Return [X, Y] of the center of cell containing provided text 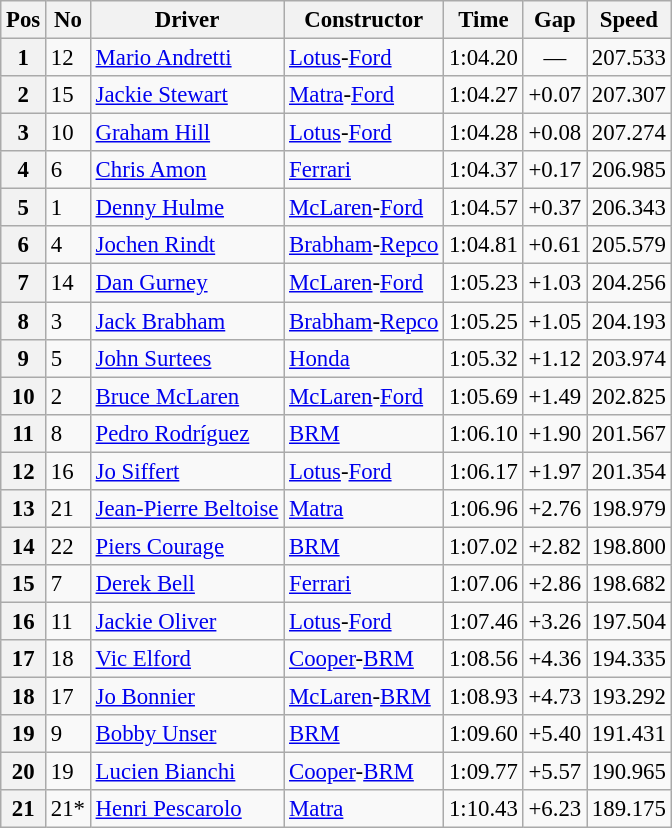
+2.82 [554, 546]
1:07.02 [484, 546]
1:07.46 [484, 621]
206.343 [630, 208]
1:06.10 [484, 433]
+1.12 [554, 358]
20 [24, 772]
1:07.06 [484, 584]
22 [68, 546]
Jackie Oliver [186, 621]
Jo Bonnier [186, 697]
Honda [364, 358]
1:05.23 [484, 283]
206.985 [630, 170]
204.193 [630, 321]
198.682 [630, 584]
+1.49 [554, 396]
197.504 [630, 621]
201.354 [630, 471]
204.256 [630, 283]
Bobby Unser [186, 734]
Jo Siffert [186, 471]
+0.07 [554, 95]
1:04.27 [484, 95]
1:04.37 [484, 170]
Dan Gurney [186, 283]
1:09.77 [484, 772]
Graham Hill [186, 133]
Derek Bell [186, 584]
1:10.43 [484, 809]
+0.08 [554, 133]
Speed [630, 20]
1:05.32 [484, 358]
Chris Amon [186, 170]
Jochen Rindt [186, 245]
Gap [554, 20]
Lucien Bianchi [186, 772]
+4.73 [554, 697]
+0.61 [554, 245]
205.579 [630, 245]
+1.03 [554, 283]
Matra-Ford [364, 95]
John Surtees [186, 358]
McLaren-BRM [364, 697]
202.825 [630, 396]
+5.40 [554, 734]
+1.97 [554, 471]
Time [484, 20]
Vic Elford [186, 659]
Jack Brabham [186, 321]
1:08.56 [484, 659]
No [68, 20]
+2.76 [554, 509]
+0.17 [554, 170]
201.567 [630, 433]
1:04.20 [484, 58]
207.274 [630, 133]
Henri Pescarolo [186, 809]
1:04.28 [484, 133]
Jackie Stewart [186, 95]
Denny Hulme [186, 208]
Bruce McLaren [186, 396]
— [554, 58]
1:04.81 [484, 245]
+4.36 [554, 659]
1:05.25 [484, 321]
191.431 [630, 734]
194.335 [630, 659]
207.533 [630, 58]
207.307 [630, 95]
+3.26 [554, 621]
198.800 [630, 546]
1:06.96 [484, 509]
+6.23 [554, 809]
Driver [186, 20]
+5.57 [554, 772]
+1.05 [554, 321]
1:08.93 [484, 697]
1:09.60 [484, 734]
193.292 [630, 697]
13 [24, 509]
+0.37 [554, 208]
Constructor [364, 20]
Pos [24, 20]
+1.90 [554, 433]
189.175 [630, 809]
198.979 [630, 509]
21* [68, 809]
1:05.69 [484, 396]
+2.86 [554, 584]
Pedro Rodríguez [186, 433]
1:04.57 [484, 208]
Piers Courage [186, 546]
190.965 [630, 772]
203.974 [630, 358]
Jean-Pierre Beltoise [186, 509]
1:06.17 [484, 471]
Mario Andretti [186, 58]
